Identify which cell holds the provided text, then report its [x, y] central coordinate. 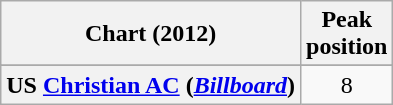
Peakposition [347, 34]
8 [347, 85]
US Christian AC (Billboard) [151, 85]
Chart (2012) [151, 34]
